Return the (x, y) coordinate for the center point of the cell that contains the specified text.  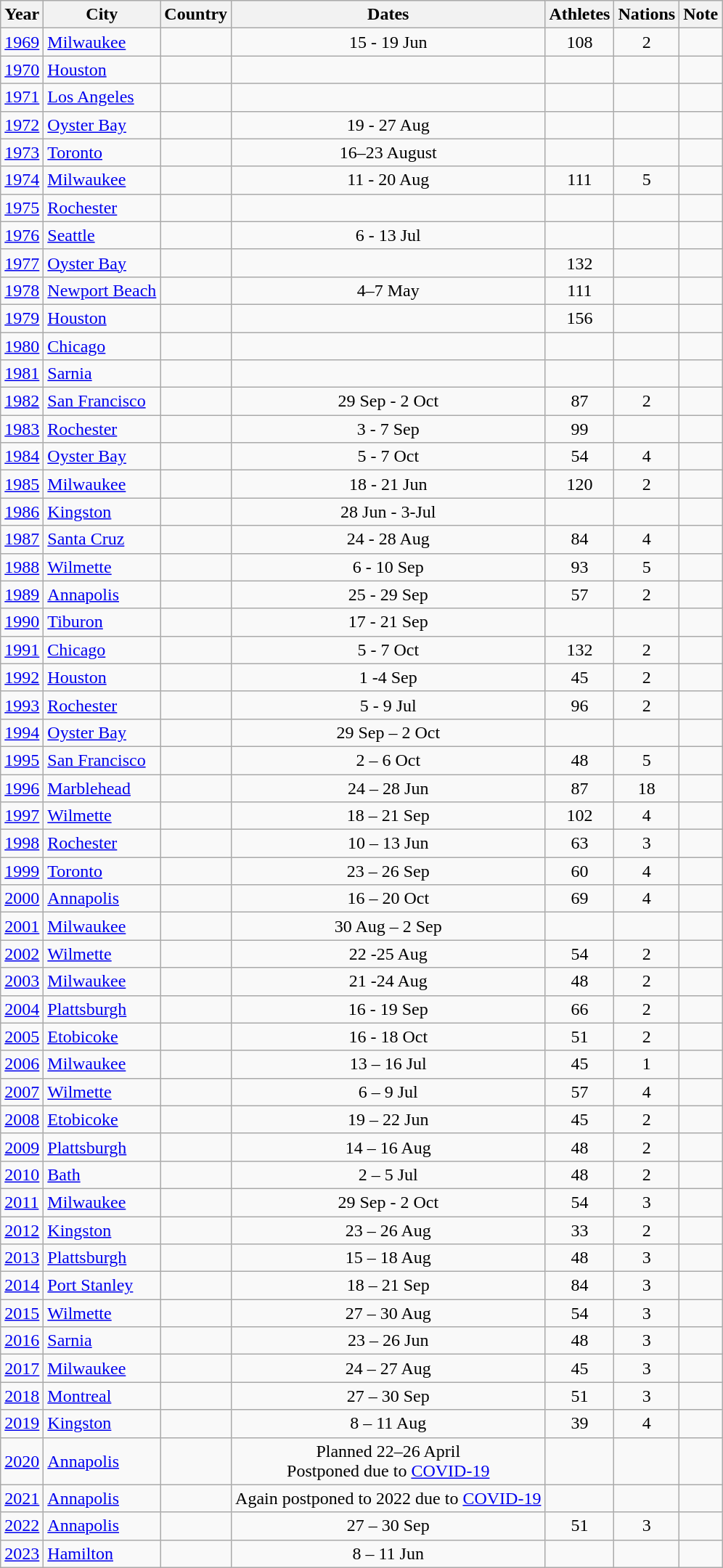
15 – 18 Aug (388, 1258)
33 (579, 1230)
6 - 13 Jul (388, 235)
1994 (22, 732)
93 (579, 567)
1990 (22, 622)
1989 (22, 595)
24 - 28 Aug (388, 539)
15 - 19 Jun (388, 42)
2 – 5 Jul (388, 1175)
96 (579, 705)
39 (579, 1424)
156 (579, 318)
1972 (22, 125)
1975 (22, 208)
2011 (22, 1202)
18 (647, 788)
1992 (22, 677)
2014 (22, 1286)
69 (579, 899)
1970 (22, 70)
Again postponed to 2022 due to COVID-19 (388, 1498)
14 – 16 Aug (388, 1147)
1995 (22, 760)
24 – 28 Jun (388, 788)
2013 (22, 1258)
6 – 9 Jul (388, 1092)
17 - 21 Sep (388, 622)
1996 (22, 788)
2021 (22, 1498)
19 - 27 Aug (388, 125)
2018 (22, 1396)
18 - 21 Jun (388, 484)
11 - 20 Aug (388, 180)
1978 (22, 290)
1976 (22, 235)
2000 (22, 899)
3 - 7 Sep (388, 429)
25 - 29 Sep (388, 595)
1980 (22, 346)
1999 (22, 871)
120 (579, 484)
29 Sep – 2 Oct (388, 732)
Nations (647, 15)
Los Angeles (102, 97)
1 (647, 1064)
1985 (22, 484)
2020 (22, 1461)
2022 (22, 1526)
1986 (22, 512)
5 - 9 Jul (388, 705)
108 (579, 42)
16–23 August (388, 152)
24 – 27 Aug (388, 1368)
19 – 22 Jun (388, 1119)
1969 (22, 42)
1998 (22, 844)
8 – 11 Jun (388, 1553)
60 (579, 871)
Santa Cruz (102, 539)
Tiburon (102, 622)
2002 (22, 954)
City (102, 15)
6 - 10 Sep (388, 567)
Hamilton (102, 1553)
22 -25 Aug (388, 954)
2016 (22, 1341)
2012 (22, 1230)
2015 (22, 1313)
1 -4 Sep (388, 677)
8 – 11 Aug (388, 1424)
21 -24 Aug (388, 981)
16 - 18 Oct (388, 1037)
27 – 30 Aug (388, 1313)
66 (579, 1009)
1973 (22, 152)
4–7 May (388, 290)
1974 (22, 180)
63 (579, 844)
Marblehead (102, 788)
1981 (22, 374)
2004 (22, 1009)
Newport Beach (102, 290)
Athletes (579, 15)
99 (579, 429)
1983 (22, 429)
Country (196, 15)
13 – 16 Jul (388, 1064)
1971 (22, 97)
Montreal (102, 1396)
2 – 6 Oct (388, 760)
1988 (22, 567)
Year (22, 15)
1984 (22, 457)
Planned 22–26 April Postponed due to COVID-19 (388, 1461)
1991 (22, 650)
1979 (22, 318)
2003 (22, 981)
1997 (22, 816)
1987 (22, 539)
16 - 19 Sep (388, 1009)
2005 (22, 1037)
Port Stanley (102, 1286)
28 Jun - 3-Jul (388, 512)
23 – 26 Sep (388, 871)
2023 (22, 1553)
23 – 26 Aug (388, 1230)
2019 (22, 1424)
2007 (22, 1092)
Bath (102, 1175)
10 – 13 Jun (388, 844)
2010 (22, 1175)
23 – 26 Jun (388, 1341)
30 Aug – 2 Sep (388, 926)
1977 (22, 263)
1982 (22, 401)
Dates (388, 15)
102 (579, 816)
2017 (22, 1368)
2001 (22, 926)
16 – 20 Oct (388, 899)
2009 (22, 1147)
2008 (22, 1119)
Seattle (102, 235)
Note (701, 15)
1993 (22, 705)
2006 (22, 1064)
